Extract the [x, y] coordinate from the center of the cell holding the provided text.  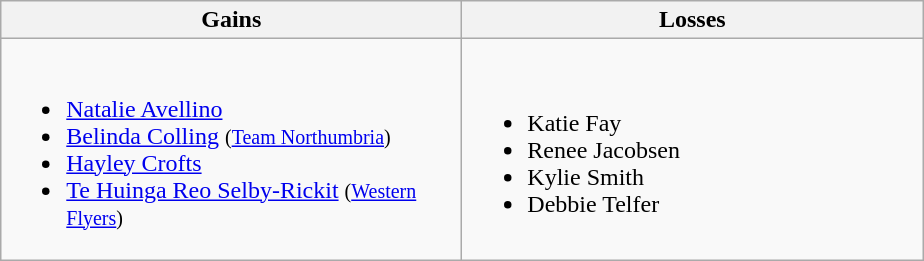
Losses [692, 20]
Natalie AvellinoBelinda Colling (Team Northumbria) Hayley CroftsTe Huinga Reo Selby-Rickit (Western Flyers) [232, 150]
Katie FayRenee JacobsenKylie SmithDebbie Telfer [692, 150]
Gains [232, 20]
